From the cell containing the given text, extract its center point as (X, Y) coordinate. 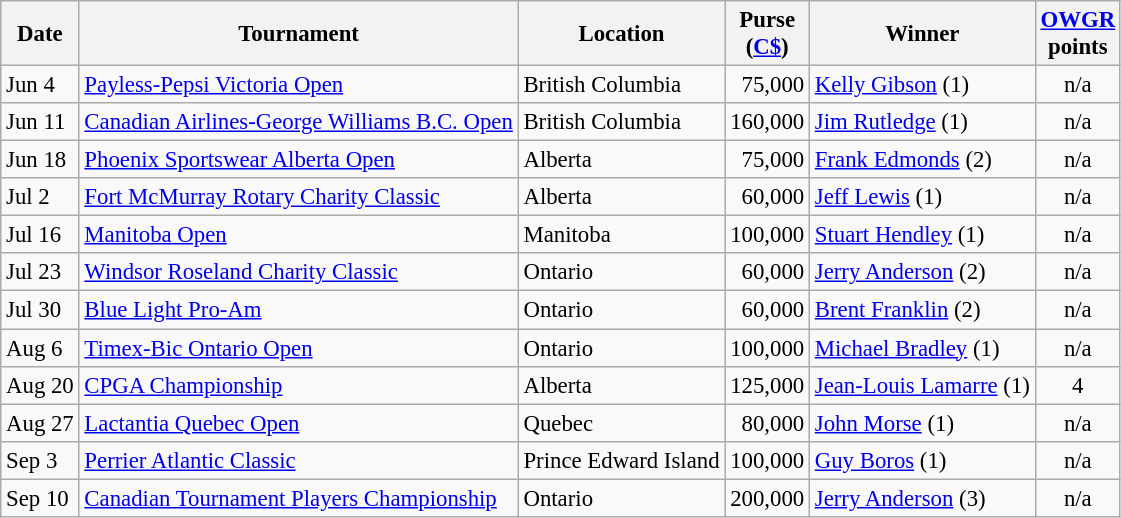
Blue Light Pro-Am (298, 310)
Fort McMurray Rotary Charity Classic (298, 197)
4 (1078, 385)
Perrier Atlantic Classic (298, 460)
Aug 6 (40, 348)
Winner (922, 34)
Timex-Bic Ontario Open (298, 348)
Quebec (622, 423)
Jean-Louis Lamarre (1) (922, 385)
Aug 27 (40, 423)
80,000 (768, 423)
Stuart Hendley (1) (922, 235)
Jun 11 (40, 122)
Sep 10 (40, 498)
Windsor Roseland Charity Classic (298, 273)
Kelly Gibson (1) (922, 85)
Frank Edmonds (2) (922, 160)
Jul 2 (40, 197)
Jim Rutledge (1) (922, 122)
Location (622, 34)
Guy Boros (1) (922, 460)
OWGRpoints (1078, 34)
Tournament (298, 34)
Sep 3 (40, 460)
Phoenix Sportswear Alberta Open (298, 160)
Canadian Airlines-George Williams B.C. Open (298, 122)
CPGA Championship (298, 385)
Jul 30 (40, 310)
200,000 (768, 498)
Jun 18 (40, 160)
John Morse (1) (922, 423)
Jeff Lewis (1) (922, 197)
Canadian Tournament Players Championship (298, 498)
Jerry Anderson (3) (922, 498)
Jun 4 (40, 85)
Jul 23 (40, 273)
Prince Edward Island (622, 460)
Payless-Pepsi Victoria Open (298, 85)
160,000 (768, 122)
Brent Franklin (2) (922, 310)
Jerry Anderson (2) (922, 273)
125,000 (768, 385)
Jul 16 (40, 235)
Lactantia Quebec Open (298, 423)
Michael Bradley (1) (922, 348)
Manitoba (622, 235)
Date (40, 34)
Aug 20 (40, 385)
Purse(C$) (768, 34)
Manitoba Open (298, 235)
